Locate the cell with the specified text and output its [X, Y] center coordinate. 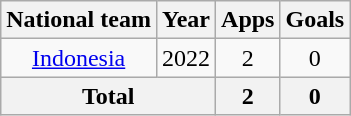
Apps [248, 20]
Year [186, 20]
National team [79, 20]
Total [108, 96]
Indonesia [79, 58]
2022 [186, 58]
Goals [315, 20]
